Identify which cell holds the provided text, then report its [x, y] central coordinate. 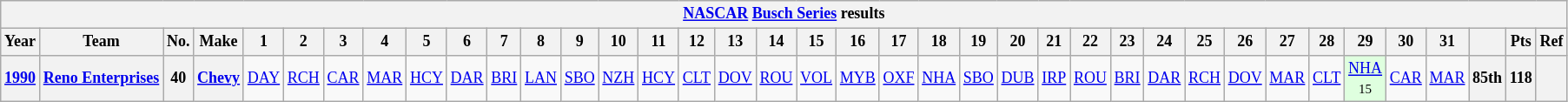
40 [179, 78]
3 [343, 42]
Pts [1520, 42]
DAY [263, 78]
Ref [1551, 42]
24 [1164, 42]
31 [1447, 42]
Team [101, 42]
NHA [939, 78]
8 [541, 42]
OXF [898, 78]
21 [1055, 42]
12 [697, 42]
14 [777, 42]
22 [1091, 42]
1 [263, 42]
LAN [541, 78]
20 [1018, 42]
85th [1487, 78]
Chevy [219, 78]
19 [978, 42]
5 [427, 42]
Reno Enterprises [101, 78]
13 [735, 42]
7 [504, 42]
2 [303, 42]
118 [1520, 78]
Make [219, 42]
30 [1406, 42]
17 [898, 42]
Year [21, 42]
23 [1128, 42]
No. [179, 42]
NZH [619, 78]
15 [817, 42]
VOL [817, 78]
DUB [1018, 78]
10 [619, 42]
25 [1205, 42]
MYB [857, 78]
27 [1287, 42]
26 [1245, 42]
11 [658, 42]
16 [857, 42]
28 [1327, 42]
29 [1366, 42]
4 [385, 42]
1990 [21, 78]
IRP [1055, 78]
NASCAR Busch Series results [784, 14]
NHA15 [1366, 78]
6 [467, 42]
18 [939, 42]
9 [579, 42]
